Identify which cell holds the provided text, then report its (x, y) central coordinate. 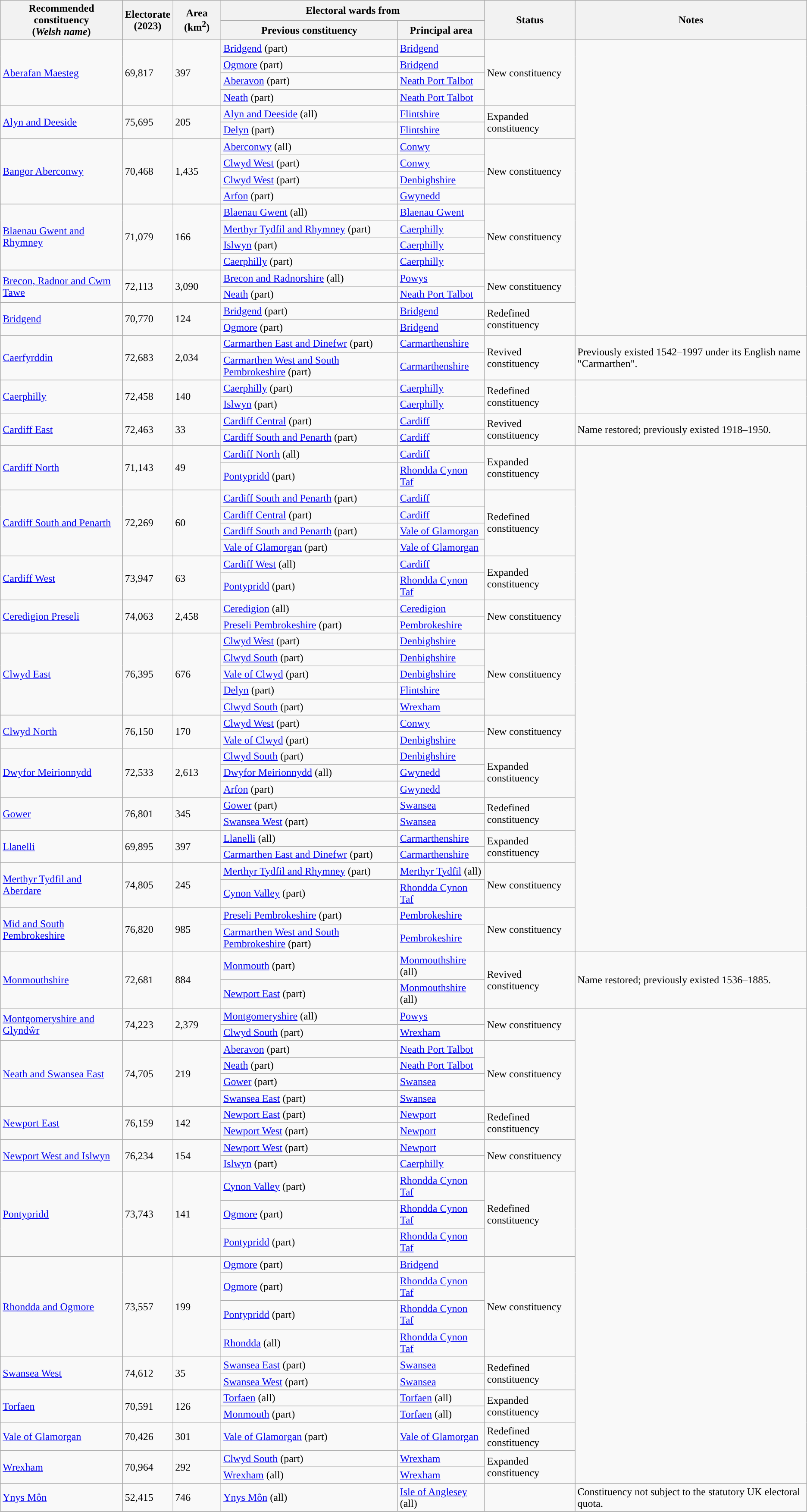
Llanelli (all) (310, 838)
124 (197, 319)
Ynys Môn (all) (310, 1497)
1,435 (197, 171)
75,695 (147, 122)
2,379 (197, 1024)
985 (197, 930)
Alyn and Deeside (all) (310, 114)
Aberconwy (all) (310, 147)
Previously existed 1542–1997 under its English name "Carmarthen". (691, 358)
74,063 (147, 617)
2,613 (197, 772)
345 (197, 814)
70,770 (147, 319)
72,683 (147, 358)
Blaenau Gwent (all) (310, 212)
Merthyr Tydfil (all) (441, 871)
72,269 (147, 523)
746 (197, 1497)
Gower (62, 814)
Dwyfor Meirionnydd (62, 772)
301 (197, 1436)
Previous constituency (310, 30)
Electoral wards from (353, 10)
Area (km2) (197, 20)
Alyn and Deeside (62, 122)
73,743 (147, 1214)
76,820 (147, 930)
72,458 (147, 396)
Ynys Môn (62, 1497)
Montgomeryshire and Glyndŵr (62, 1024)
60 (197, 523)
49 (197, 467)
74,705 (147, 1073)
Montgomeryshire (all) (310, 1016)
73,947 (147, 578)
52,415 (147, 1497)
Merthyr Tydfil and Aberdare (62, 885)
170 (197, 731)
74,612 (147, 1373)
76,234 (147, 1156)
Llanelli (62, 847)
72,113 (147, 286)
166 (197, 237)
70,591 (147, 1406)
Blaenau Gwent and Rhymney (62, 237)
74,805 (147, 885)
Rhondda and Ogmore (62, 1307)
Ceredigion Preseli (62, 617)
35 (197, 1373)
Monmouthshire (62, 980)
245 (197, 885)
Newport West and Islwyn (62, 1156)
Neath and Swansea East (62, 1073)
Status (530, 20)
Clwyd East (62, 674)
Brecon, Radnor and Cwm Tawe (62, 286)
676 (197, 674)
Constituency not subject to the statutory UK electoral quota. (691, 1497)
76,395 (147, 674)
63 (197, 578)
Ceredigion (all) (310, 609)
154 (197, 1156)
Recommended constituency(Welsh name) (62, 20)
Isle of Anglesey (all) (441, 1497)
33 (197, 429)
219 (197, 1073)
76,801 (147, 814)
Principal area (441, 30)
76,150 (147, 731)
70,468 (147, 171)
Swansea West (62, 1373)
72,533 (147, 772)
2,458 (197, 617)
70,964 (147, 1467)
2,034 (197, 358)
3,090 (197, 286)
69,895 (147, 847)
Cardiff North (62, 467)
71,079 (147, 237)
Electorate(2023) (147, 20)
Notes (691, 20)
126 (197, 1406)
142 (197, 1123)
Mid and South Pembrokeshire (62, 930)
199 (197, 1307)
76,159 (147, 1123)
Cardiff West (62, 578)
141 (197, 1214)
Newport East (62, 1123)
Caerfyrddin (62, 358)
884 (197, 980)
292 (197, 1467)
Clwyd North (62, 731)
Cardiff East (62, 429)
Cardiff North (all) (310, 454)
72,681 (147, 980)
Aberafan Maesteg (62, 73)
140 (197, 396)
Blaenau Gwent (441, 212)
73,557 (147, 1307)
71,143 (147, 467)
Rhondda (all) (310, 1343)
69,817 (147, 73)
Wrexham (all) (310, 1475)
Name restored; previously existed 1918–1950. (691, 429)
72,463 (147, 429)
74,223 (147, 1024)
Brecon and Radnorshire (all) (310, 278)
Torfaen (62, 1406)
70,426 (147, 1436)
Bangor Aberconwy (62, 171)
Dwyfor Meirionnydd (all) (310, 772)
Cardiff West (all) (310, 564)
205 (197, 122)
Ceredigion (441, 609)
Cardiff South and Penarth (62, 523)
Name restored; previously existed 1536–1885. (691, 980)
Pontypridd (62, 1214)
